Search for the cell housing the specified text and yield its (x, y) center coordinate. 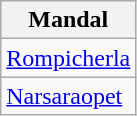
Mandal (68, 20)
Rompicherla (68, 58)
Narsaraopet (68, 96)
